Provide the (x, y) coordinate of the cell's center where the given text is located.  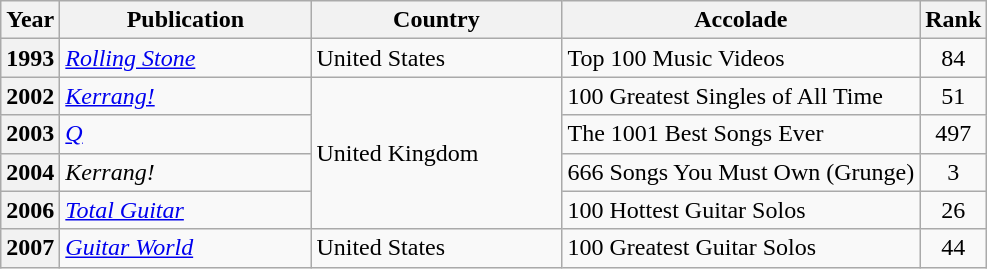
Rank (954, 20)
2006 (30, 210)
Publication (186, 20)
44 (954, 248)
26 (954, 210)
666 Songs You Must Own (Grunge) (741, 172)
Country (436, 20)
Q (186, 134)
100 Hottest Guitar Solos (741, 210)
2007 (30, 248)
84 (954, 58)
497 (954, 134)
1993 (30, 58)
3 (954, 172)
100 Greatest Guitar Solos (741, 248)
The 1001 Best Songs Ever (741, 134)
Year (30, 20)
Accolade (741, 20)
2004 (30, 172)
2002 (30, 96)
51 (954, 96)
100 Greatest Singles of All Time (741, 96)
Top 100 Music Videos (741, 58)
United Kingdom (436, 153)
2003 (30, 134)
Guitar World (186, 248)
Rolling Stone (186, 58)
Total Guitar (186, 210)
